From the cell containing the given text, extract its center point as [X, Y] coordinate. 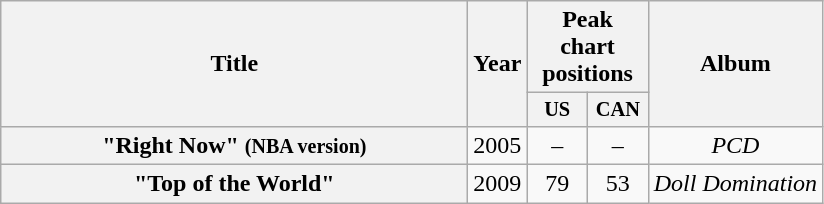
79 [558, 184]
Year [498, 64]
53 [618, 184]
Doll Domination [735, 184]
Album [735, 64]
PCD [735, 145]
Title [234, 64]
Peak chart positions [588, 47]
CAN [618, 110]
US [558, 110]
"Top of the World" [234, 184]
2009 [498, 184]
"Right Now" (NBA version) [234, 145]
2005 [498, 145]
